Output the (X, Y) coordinate of the center of the cell containing the given text.  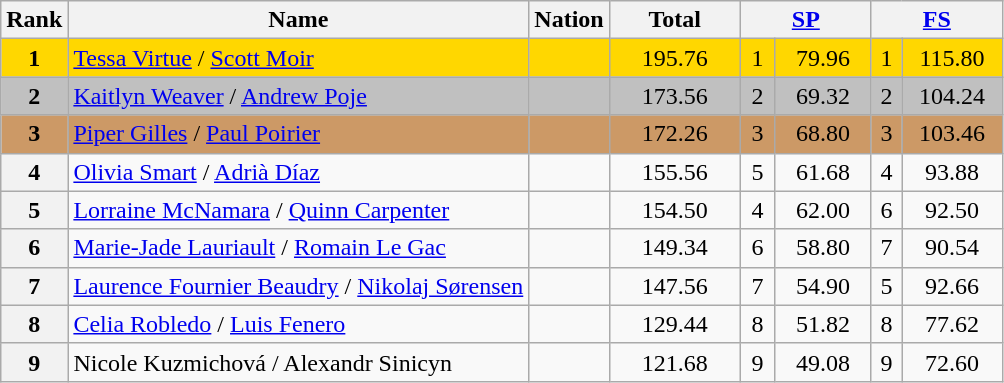
Kaitlyn Weaver / Andrew Poje (298, 96)
92.66 (952, 286)
68.80 (824, 134)
Piper Gilles / Paul Poirier (298, 134)
Nicole Kuzmichová / Alexandr Sinicyn (298, 362)
155.56 (674, 172)
79.96 (824, 58)
Lorraine McNamara / Quinn Carpenter (298, 210)
SP (806, 20)
51.82 (824, 324)
58.80 (824, 248)
103.46 (952, 134)
173.56 (674, 96)
Laurence Fournier Beaudry / Nikolaj Sørensen (298, 286)
92.50 (952, 210)
77.62 (952, 324)
115.80 (952, 58)
62.00 (824, 210)
54.90 (824, 286)
147.56 (674, 286)
Name (298, 20)
Rank (34, 20)
61.68 (824, 172)
Olivia Smart / Adrià Díaz (298, 172)
154.50 (674, 210)
129.44 (674, 324)
Nation (569, 20)
104.24 (952, 96)
Marie-Jade Lauriault / Romain Le Gac (298, 248)
Celia Robledo / Luis Fenero (298, 324)
FS (936, 20)
149.34 (674, 248)
172.26 (674, 134)
69.32 (824, 96)
121.68 (674, 362)
90.54 (952, 248)
72.60 (952, 362)
93.88 (952, 172)
Total (674, 20)
195.76 (674, 58)
Tessa Virtue / Scott Moir (298, 58)
49.08 (824, 362)
